Locate the cell with the specified text and output its [X, Y] center coordinate. 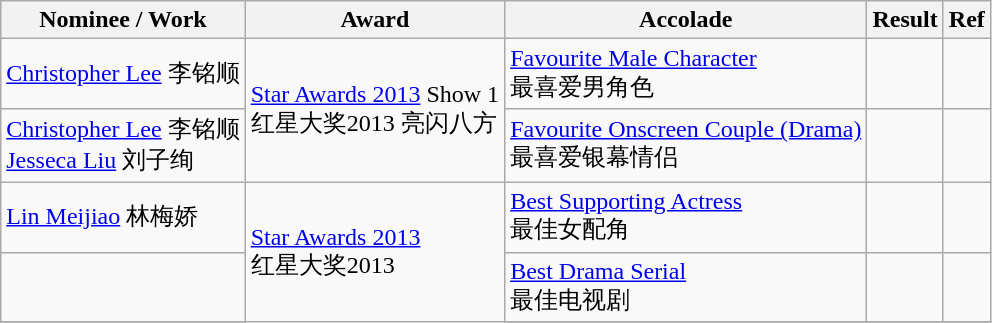
Christopher Lee 李铭顺 [123, 74]
Best Supporting Actress 最佳女配角 [686, 217]
Accolade [686, 20]
Ref [966, 20]
Lin Meijiao 林梅娇 [123, 217]
Star Awards 2013 Show 1红星大奖2013 亮闪八方 [375, 111]
Result [905, 20]
Star Awards 2013 红星大奖2013 [375, 252]
Christopher Lee 李铭顺 Jesseca Liu 刘子绚 [123, 145]
Nominee / Work [123, 20]
Favourite Male Character 最喜爱男角色 [686, 74]
Favourite Onscreen Couple (Drama) 最喜爱银幕情侣 [686, 145]
Award [375, 20]
Best Drama Serial 最佳电视剧 [686, 287]
